From the cell containing the given text, extract its center point as [x, y] coordinate. 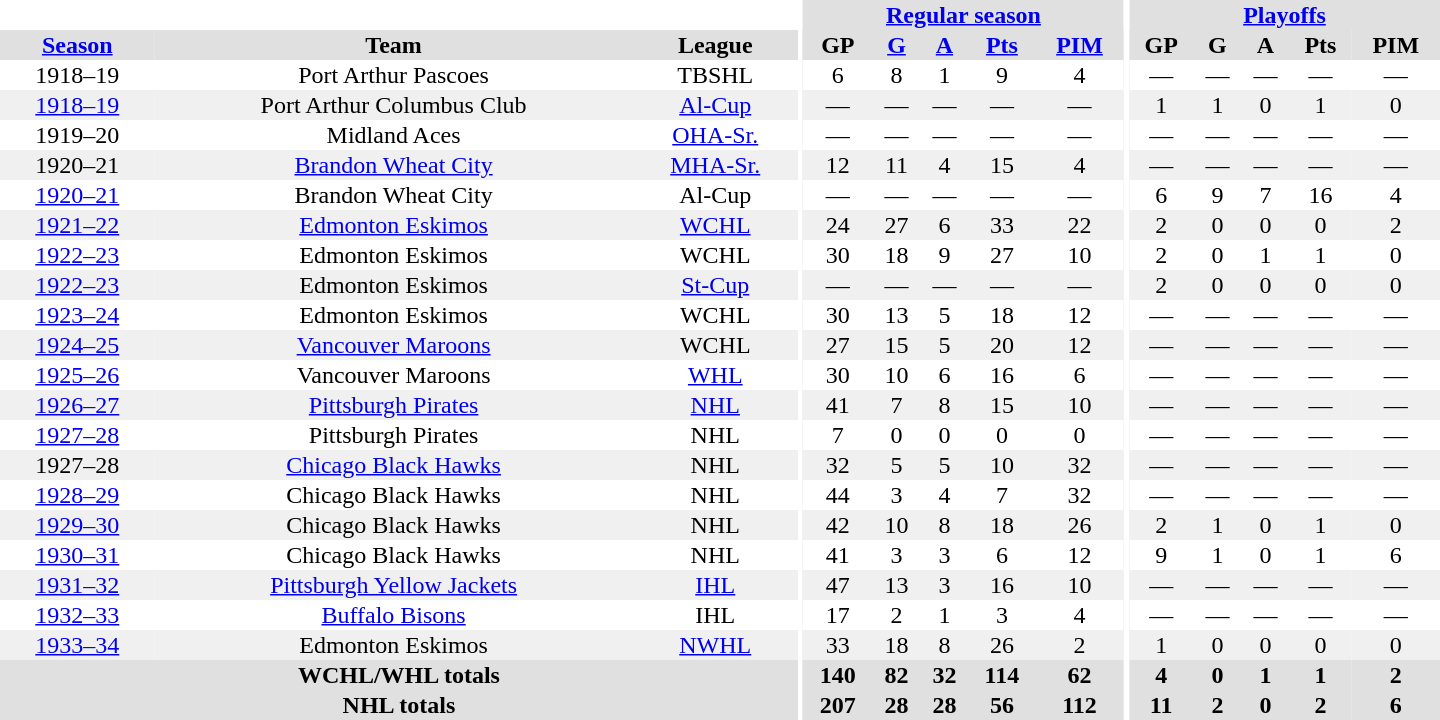
22 [1079, 225]
Midland Aces [394, 135]
WHL [716, 375]
1925–26 [78, 375]
17 [838, 615]
207 [838, 705]
Playoffs [1284, 15]
MHA-Sr. [716, 165]
Regular season [963, 15]
112 [1079, 705]
140 [838, 675]
1923–24 [78, 315]
Team [394, 45]
62 [1079, 675]
NHL totals [399, 705]
1929–30 [78, 525]
St-Cup [716, 285]
Buffalo Bisons [394, 615]
1930–31 [78, 555]
114 [1002, 675]
Port Arthur Columbus Club [394, 105]
TBSHL [716, 75]
1933–34 [78, 645]
NWHL [716, 645]
Port Arthur Pascoes [394, 75]
82 [897, 675]
56 [1002, 705]
44 [838, 495]
Pittsburgh Yellow Jackets [394, 585]
League [716, 45]
1931–32 [78, 585]
1919–20 [78, 135]
24 [838, 225]
1921–22 [78, 225]
OHA-Sr. [716, 135]
47 [838, 585]
42 [838, 525]
1932–33 [78, 615]
1928–29 [78, 495]
WCHL/WHL totals [399, 675]
Season [78, 45]
1924–25 [78, 345]
1926–27 [78, 405]
20 [1002, 345]
